Provide the [x, y] coordinate of the cell's center where the given text is located.  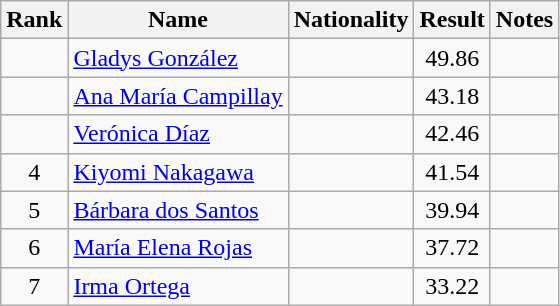
39.94 [452, 210]
Nationality [351, 20]
María Elena Rojas [178, 248]
37.72 [452, 248]
Rank [34, 20]
Name [178, 20]
Result [452, 20]
Verónica Díaz [178, 134]
7 [34, 286]
Gladys González [178, 58]
5 [34, 210]
43.18 [452, 96]
Irma Ortega [178, 286]
Bárbara dos Santos [178, 210]
42.46 [452, 134]
49.86 [452, 58]
Notes [524, 20]
33.22 [452, 286]
Kiyomi Nakagawa [178, 172]
Ana María Campillay [178, 96]
4 [34, 172]
41.54 [452, 172]
6 [34, 248]
